Output the (x, y) coordinate of the center of the cell containing the given text.  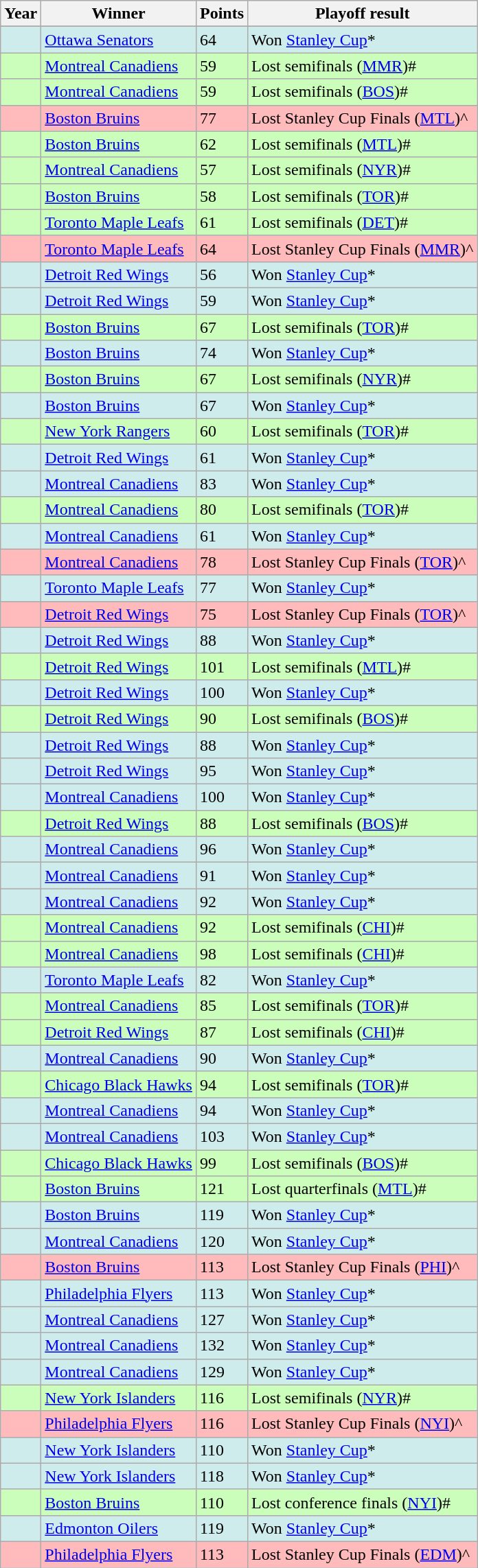
Lost Stanley Cup Finals (NYI)^ (363, 1424)
Playoff result (363, 14)
Lost Stanley Cup Finals (MTL)^ (363, 118)
Lost Stanley Cup Finals (MMR)^ (363, 248)
99 (221, 1163)
Lost semifinals (MMR)# (363, 66)
74 (221, 353)
129 (221, 1372)
62 (221, 144)
121 (221, 1189)
Lost conference finals (NYI)# (363, 1502)
95 (221, 771)
Points (221, 14)
83 (221, 484)
60 (221, 432)
118 (221, 1476)
Year (21, 14)
91 (221, 876)
120 (221, 1241)
New York Rangers (119, 432)
56 (221, 274)
103 (221, 1136)
Lost quarterfinals (MTL)# (363, 1189)
Winner (119, 14)
98 (221, 954)
85 (221, 1006)
101 (221, 666)
Ottawa Senators (119, 40)
80 (221, 510)
96 (221, 850)
58 (221, 196)
57 (221, 170)
Edmonton Oilers (119, 1528)
Lost Stanley Cup Finals (EDM)^ (363, 1554)
132 (221, 1346)
Lost Stanley Cup Finals (PHI)^ (363, 1267)
87 (221, 1032)
78 (221, 562)
Lost semifinals (DET)# (363, 222)
75 (221, 614)
127 (221, 1320)
82 (221, 980)
